Output the (X, Y) coordinate of the center of the cell containing the given text.  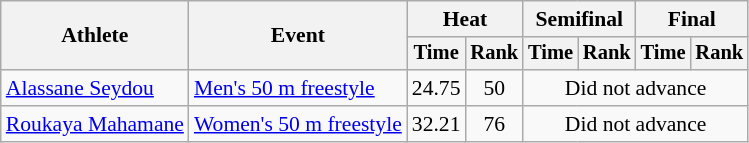
Men's 50 m freestyle (298, 88)
Heat (465, 19)
32.21 (436, 124)
Event (298, 36)
50 (495, 88)
Roukaya Mahamane (95, 124)
Semifinal (579, 19)
Alassane Seydou (95, 88)
76 (495, 124)
24.75 (436, 88)
Athlete (95, 36)
Final (692, 19)
Women's 50 m freestyle (298, 124)
